Output the [x, y] coordinate of the center of the cell containing the given text.  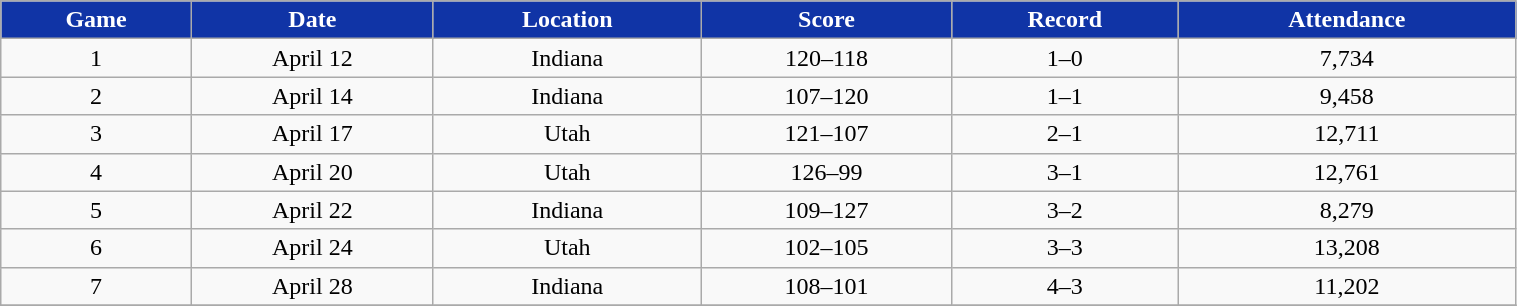
11,202 [1347, 286]
April 22 [312, 210]
3–2 [1065, 210]
9,458 [1347, 96]
13,208 [1347, 248]
April 20 [312, 172]
120–118 [826, 58]
Location [567, 20]
121–107 [826, 134]
4 [96, 172]
April 28 [312, 286]
3 [96, 134]
107–120 [826, 96]
108–101 [826, 286]
6 [96, 248]
12,711 [1347, 134]
1–1 [1065, 96]
2–1 [1065, 134]
April 12 [312, 58]
Attendance [1347, 20]
April 14 [312, 96]
2 [96, 96]
3–1 [1065, 172]
Date [312, 20]
8,279 [1347, 210]
7 [96, 286]
April 24 [312, 248]
12,761 [1347, 172]
109–127 [826, 210]
5 [96, 210]
Game [96, 20]
April 17 [312, 134]
3–3 [1065, 248]
1–0 [1065, 58]
Record [1065, 20]
126–99 [826, 172]
1 [96, 58]
7,734 [1347, 58]
Score [826, 20]
102–105 [826, 248]
4–3 [1065, 286]
